Return the [X, Y] coordinate for the center point of the cell that contains the specified text.  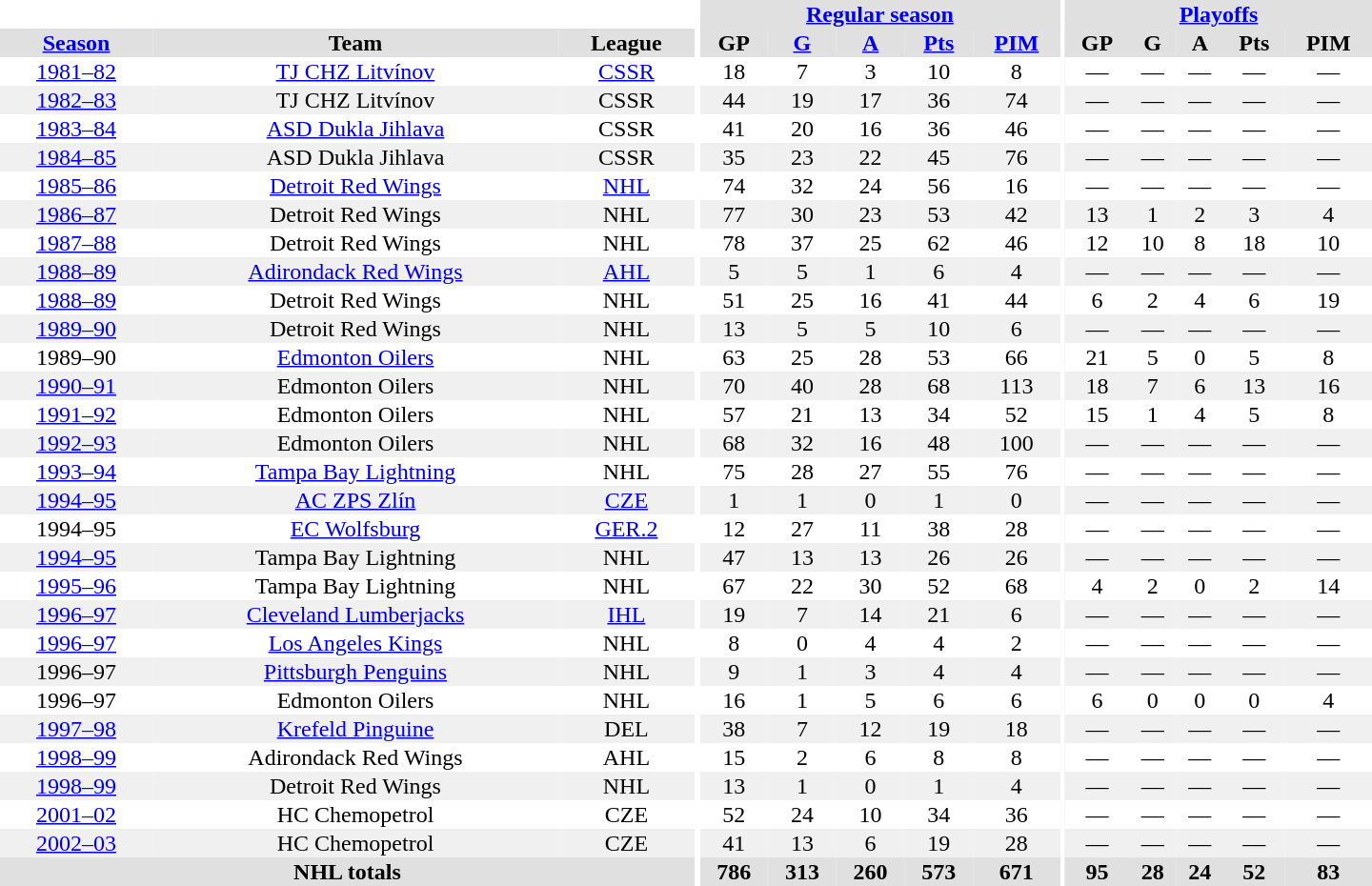
20 [802, 129]
1983–84 [76, 129]
2001–02 [76, 815]
57 [734, 414]
Los Angeles Kings [355, 643]
Regular season [879, 14]
100 [1016, 443]
1987–88 [76, 243]
70 [734, 386]
GER.2 [627, 529]
40 [802, 386]
IHL [627, 614]
51 [734, 300]
45 [938, 157]
1986–87 [76, 214]
313 [802, 872]
1993–94 [76, 472]
Playoffs [1219, 14]
95 [1098, 872]
17 [871, 100]
37 [802, 243]
1985–86 [76, 186]
35 [734, 157]
55 [938, 472]
Team [355, 43]
83 [1328, 872]
78 [734, 243]
11 [871, 529]
DEL [627, 729]
1997–98 [76, 729]
League [627, 43]
1990–91 [76, 386]
2002–03 [76, 843]
42 [1016, 214]
1982–83 [76, 100]
63 [734, 357]
Cleveland Lumberjacks [355, 614]
1991–92 [76, 414]
EC Wolfsburg [355, 529]
573 [938, 872]
1984–85 [76, 157]
Pittsburgh Penguins [355, 672]
Season [76, 43]
1992–93 [76, 443]
NHL totals [347, 872]
77 [734, 214]
786 [734, 872]
1995–96 [76, 586]
Krefeld Pinguine [355, 729]
9 [734, 672]
62 [938, 243]
47 [734, 557]
113 [1016, 386]
75 [734, 472]
56 [938, 186]
67 [734, 586]
260 [871, 872]
671 [1016, 872]
1981–82 [76, 71]
66 [1016, 357]
48 [938, 443]
AC ZPS Zlín [355, 500]
